Identify which cell holds the provided text, then report its [x, y] central coordinate. 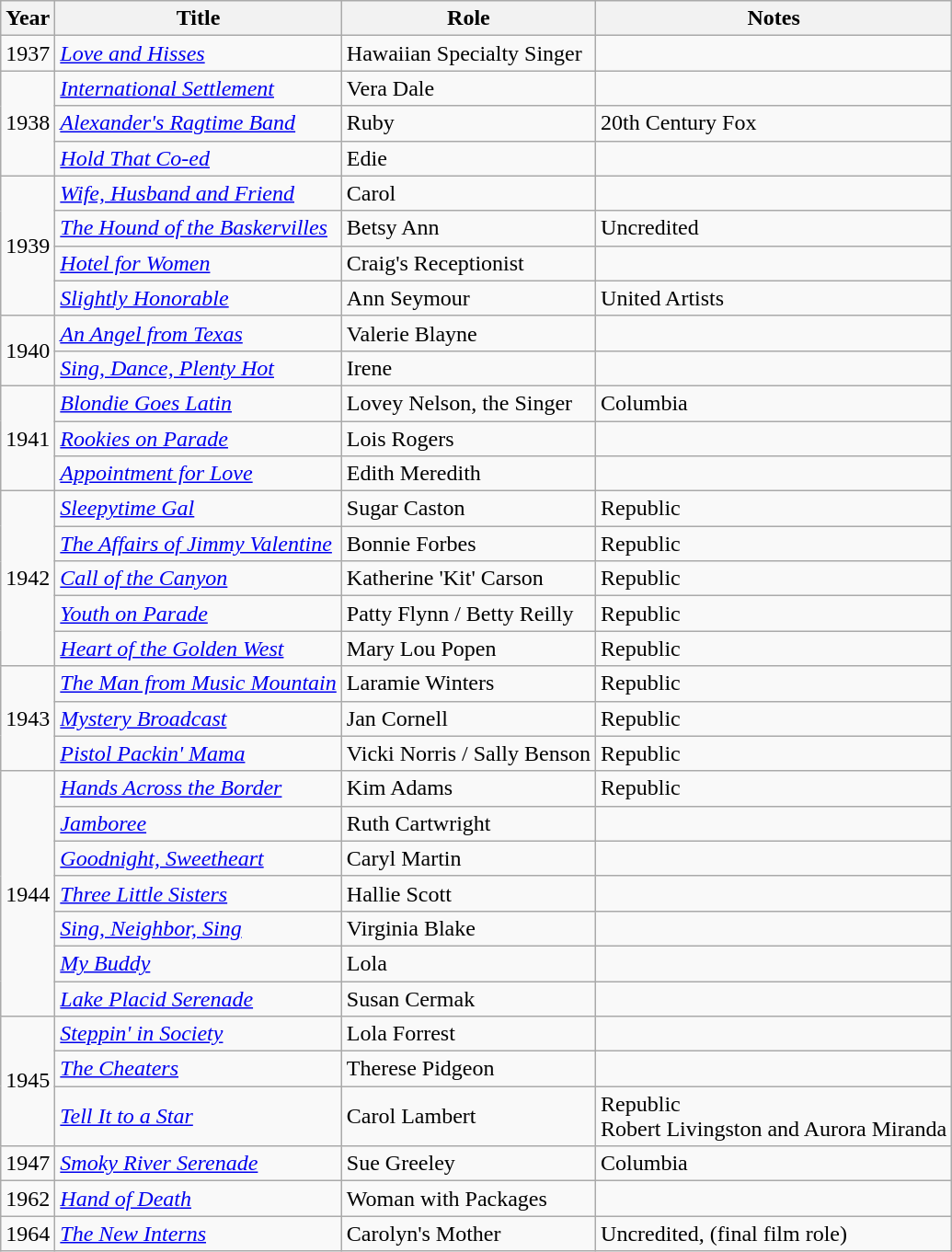
Ann Seymour [468, 298]
Three Little Sisters [199, 893]
The Man from Music Mountain [199, 683]
Hawaiian Specialty Singer [468, 53]
Lois Rogers [468, 439]
Valerie Blayne [468, 333]
Mystery Broadcast [199, 718]
Goodnight, Sweetheart [199, 858]
Edith Meredith [468, 474]
Craig's Receptionist [468, 263]
Heart of the Golden West [199, 649]
The New Interns [199, 1234]
Role [468, 18]
RepublicRobert Livingston and Aurora Miranda [774, 1117]
1944 [28, 893]
Call of the Canyon [199, 579]
Bonnie Forbes [468, 544]
Jan Cornell [468, 718]
Hold That Co-ed [199, 158]
Smoky River Serenade [199, 1164]
Sue Greeley [468, 1164]
1938 [28, 123]
1945 [28, 1082]
Hand of Death [199, 1199]
The Hound of the Baskervilles [199, 228]
Steppin' in Society [199, 1034]
Sugar Caston [468, 509]
Irene [468, 368]
Carol [468, 193]
Lovey Nelson, the Singer [468, 403]
1947 [28, 1164]
Rookies on Parade [199, 439]
Carolyn's Mother [468, 1234]
Ruth Cartwright [468, 823]
Vera Dale [468, 88]
United Artists [774, 298]
Woman with Packages [468, 1199]
Therese Pidgeon [468, 1069]
Vicki Norris / Sally Benson [468, 753]
Title [199, 18]
Sleepytime Gal [199, 509]
Hands Across the Border [199, 788]
Jamboree [199, 823]
Virginia Blake [468, 928]
Hotel for Women [199, 263]
Caryl Martin [468, 858]
20th Century Fox [774, 123]
1940 [28, 350]
Lake Placid Serenade [199, 998]
Kim Adams [468, 788]
Lola Forrest [468, 1034]
Wife, Husband and Friend [199, 193]
The Cheaters [199, 1069]
Year [28, 18]
Appointment for Love [199, 474]
1962 [28, 1199]
1943 [28, 718]
Love and Hisses [199, 53]
Uncredited, (final film role) [774, 1234]
Mary Lou Popen [468, 649]
1942 [28, 579]
Sing, Dance, Plenty Hot [199, 368]
Ruby [468, 123]
1964 [28, 1234]
Hallie Scott [468, 893]
1939 [28, 246]
Notes [774, 18]
Youth on Parade [199, 614]
Patty Flynn / Betty Reilly [468, 614]
1941 [28, 438]
Betsy Ann [468, 228]
An Angel from Texas [199, 333]
Edie [468, 158]
Tell It to a Star [199, 1117]
Alexander's Ragtime Band [199, 123]
Sing, Neighbor, Sing [199, 928]
Blondie Goes Latin [199, 403]
My Buddy [199, 963]
Lola [468, 963]
Susan Cermak [468, 998]
Slightly Honorable [199, 298]
International Settlement [199, 88]
Uncredited [774, 228]
Carol Lambert [468, 1117]
Pistol Packin' Mama [199, 753]
The Affairs of Jimmy Valentine [199, 544]
Katherine 'Kit' Carson [468, 579]
1937 [28, 53]
Laramie Winters [468, 683]
